Locate the cell with the specified text and output its [X, Y] center coordinate. 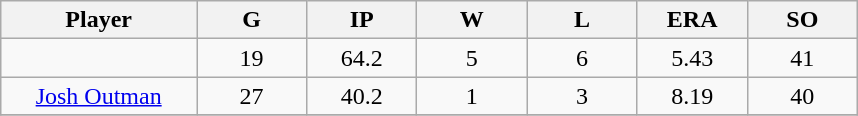
41 [802, 58]
W [472, 20]
ERA [692, 20]
Josh Outman [99, 96]
3 [582, 96]
5 [472, 58]
40.2 [362, 96]
5.43 [692, 58]
8.19 [692, 96]
IP [362, 20]
SO [802, 20]
1 [472, 96]
G [252, 20]
64.2 [362, 58]
L [582, 20]
27 [252, 96]
19 [252, 58]
40 [802, 96]
6 [582, 58]
Player [99, 20]
